Extract the [X, Y] coordinate from the center of the cell holding the provided text.  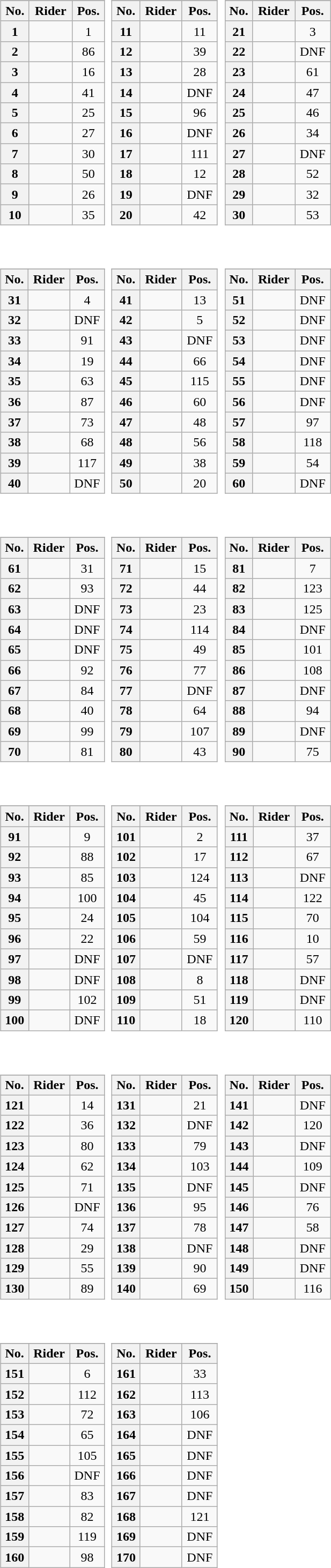
149 [239, 1269]
165 [127, 1456]
151 [14, 1374]
155 [14, 1456]
160 [14, 1557]
154 [14, 1435]
136 [127, 1207]
143 [239, 1146]
137 [127, 1227]
166 [127, 1476]
129 [14, 1269]
163 [127, 1414]
167 [127, 1496]
No. Rider Pos. 71 15 72 44 73 23 74 114 75 49 76 77 77 DNF 78 64 79 107 80 43 [166, 642]
139 [127, 1269]
147 [239, 1227]
140 [127, 1289]
141 [239, 1105]
135 [127, 1187]
158 [14, 1517]
170 [127, 1557]
152 [14, 1394]
127 [14, 1227]
No. Rider Pos. 131 21 132 DNF 133 79 134 103 135 DNF 136 95 137 78 138 DNF 139 90 140 69 [166, 1180]
134 [127, 1166]
156 [14, 1476]
126 [14, 1207]
164 [127, 1435]
133 [127, 1146]
131 [127, 1105]
161 [127, 1374]
150 [239, 1289]
169 [127, 1537]
142 [239, 1126]
No. Rider Pos. 41 13 42 5 43 DNF 44 66 45 115 46 60 47 48 48 56 49 38 50 20 [166, 374]
146 [239, 1207]
159 [14, 1537]
144 [239, 1166]
162 [127, 1394]
153 [14, 1414]
148 [239, 1248]
157 [14, 1496]
No. Rider Pos. 101 2 102 17 103 124 104 45 105 104 106 59 107 DNF 108 8 109 51 110 18 [166, 911]
168 [127, 1517]
145 [239, 1187]
138 [127, 1248]
130 [14, 1289]
132 [127, 1126]
128 [14, 1248]
